Detect which cell encompasses the target text, then output its (X, Y) center coordinate. 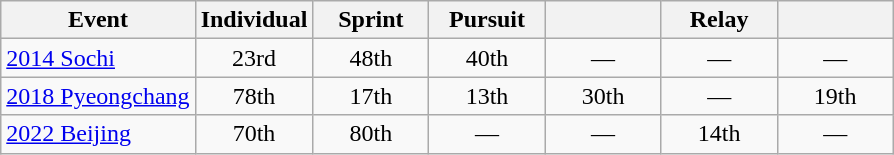
13th (487, 96)
2014 Sochi (98, 58)
14th (719, 134)
Event (98, 20)
80th (371, 134)
40th (487, 58)
48th (371, 58)
Pursuit (487, 20)
70th (254, 134)
2022 Beijing (98, 134)
17th (371, 96)
Relay (719, 20)
30th (603, 96)
Sprint (371, 20)
19th (835, 96)
78th (254, 96)
Individual (254, 20)
2018 Pyeongchang (98, 96)
23rd (254, 58)
